Pinpoint the cell where the given text exists, returning its (X, Y) midpoint coordinate. 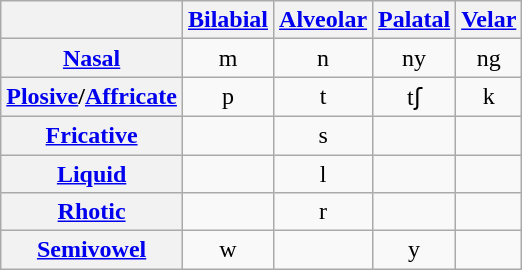
k (489, 97)
y (414, 250)
n (324, 58)
tʃ (414, 97)
Velar (489, 20)
s (324, 135)
p (228, 97)
Rhotic (92, 212)
r (324, 212)
Nasal (92, 58)
Bilabial (228, 20)
l (324, 173)
ng (489, 58)
m (228, 58)
t (324, 97)
Semivowel (92, 250)
Liquid (92, 173)
Alveolar (324, 20)
w (228, 250)
Palatal (414, 20)
Plosive/Affricate (92, 97)
ny (414, 58)
Fricative (92, 135)
